For the text-containing cell, return its midpoint in [X, Y] coordinate format. 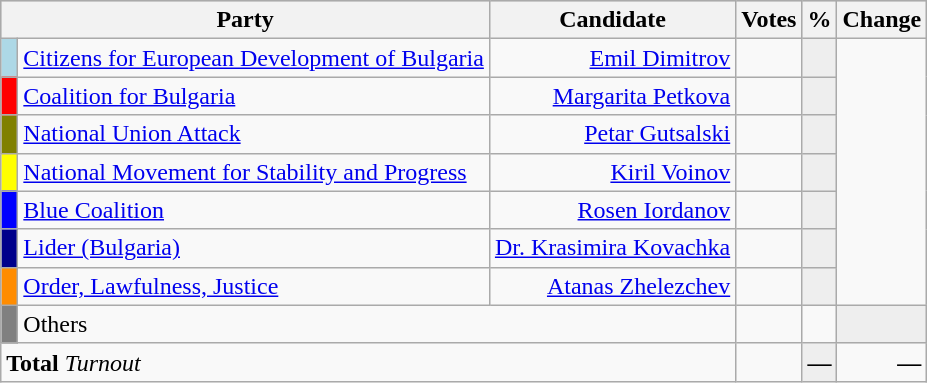
Others [377, 324]
Blue Coalition [254, 210]
Candidate [612, 20]
Coalition for Bulgaria [254, 96]
Atanas Zhelezchev [612, 286]
Total Turnout [368, 362]
Votes [769, 20]
Rosen Iordanov [612, 210]
Lider (Bulgaria) [254, 248]
Change [882, 20]
Citizens for European Development of Bulgaria [254, 58]
Party [246, 20]
Kiril Voinov [612, 172]
Order, Lawfulness, Justice [254, 286]
Petar Gutsalski [612, 134]
% [820, 20]
Emil Dimitrov [612, 58]
National Union Attack [254, 134]
Dr. Krasimira Kovachka [612, 248]
Margarita Petkova [612, 96]
National Movement for Stability and Progress [254, 172]
